Return (X, Y) of the center of cell containing provided text 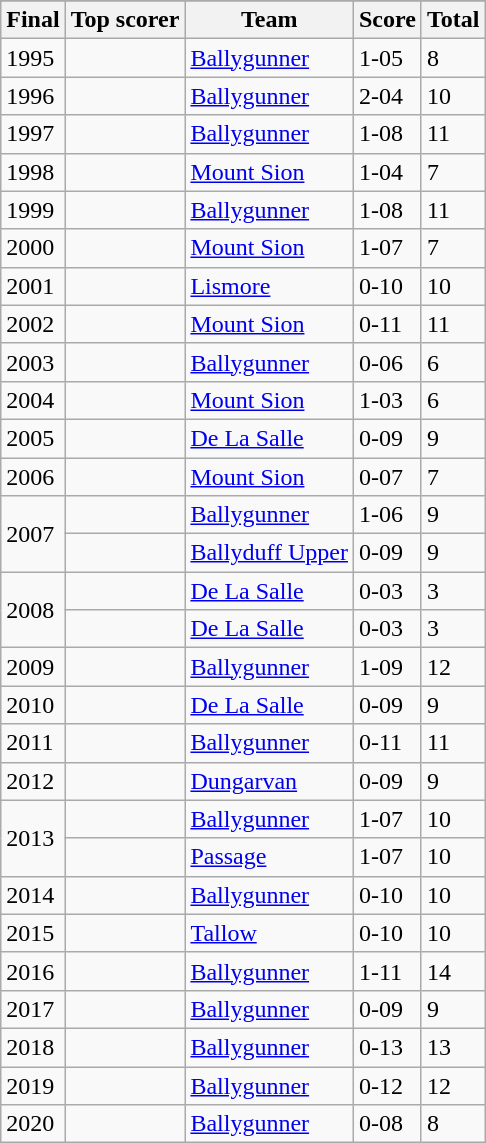
1-05 (387, 58)
1-04 (387, 172)
Top scorer (125, 20)
2006 (33, 477)
2007 (33, 534)
Dungarvan (270, 781)
Ballyduff Upper (270, 553)
2001 (33, 286)
1-03 (387, 400)
2005 (33, 438)
Score (387, 20)
14 (453, 971)
0-08 (387, 1124)
2012 (33, 781)
2011 (33, 743)
2013 (33, 838)
0-13 (387, 1047)
Total (453, 20)
2014 (33, 895)
2003 (33, 362)
1996 (33, 96)
2019 (33, 1085)
0-06 (387, 362)
2009 (33, 667)
Passage (270, 857)
Final (33, 20)
0-12 (387, 1085)
2015 (33, 933)
2016 (33, 971)
13 (453, 1047)
1997 (33, 134)
2020 (33, 1124)
2008 (33, 610)
1-09 (387, 667)
Lismore (270, 286)
2018 (33, 1047)
Team (270, 20)
Tallow (270, 933)
1998 (33, 172)
1-11 (387, 971)
2-04 (387, 96)
1-06 (387, 515)
0-07 (387, 477)
1995 (33, 58)
2010 (33, 705)
2004 (33, 400)
2002 (33, 324)
2000 (33, 248)
2017 (33, 1009)
1999 (33, 210)
